Find where the given text appears and provide that cell's center as (x, y) coordinate. 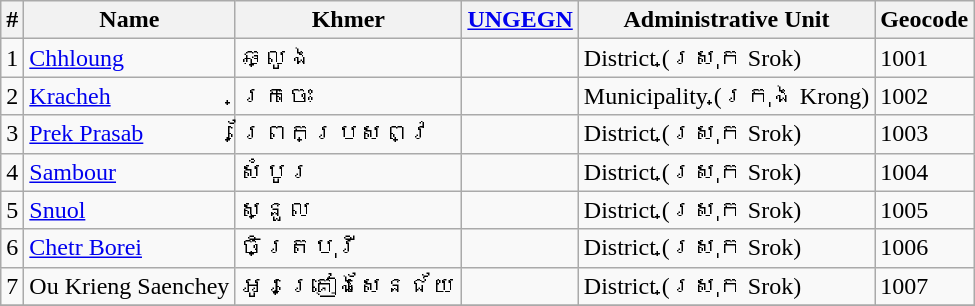
2 (12, 96)
UNGEGN (520, 20)
1006 (924, 248)
1007 (924, 286)
ឆ្លូង (348, 58)
4 (12, 172)
ក្រចេះ (348, 96)
7 (12, 286)
1 (12, 58)
5 (12, 210)
1005 (924, 210)
Ou Krieng Saenchey (130, 286)
1001 (924, 58)
1004 (924, 172)
Chhloung (130, 58)
Geocode (924, 20)
6 (12, 248)
Chetr Borei (130, 248)
Sambour (130, 172)
សំបូរ (348, 172)
Name (130, 20)
# (12, 20)
1003 (924, 134)
ព្រែកប្រសព្វ (348, 134)
1002 (924, 96)
ចិត្របុរី (348, 248)
អូរគ្រៀងសែនជ័យ (348, 286)
Prek Prasab (130, 134)
Municipality (ក្រុង Krong) (726, 96)
Snuol (130, 210)
Khmer (348, 20)
Kracheh (130, 96)
Administrative Unit (726, 20)
3 (12, 134)
ស្នួល (348, 210)
